For the text-containing cell, return its midpoint in (x, y) coordinate format. 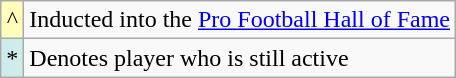
* (12, 58)
Inducted into the Pro Football Hall of Fame (240, 20)
Denotes player who is still active (240, 58)
^ (12, 20)
